Find where the given text appears and provide that cell's center as [x, y] coordinate. 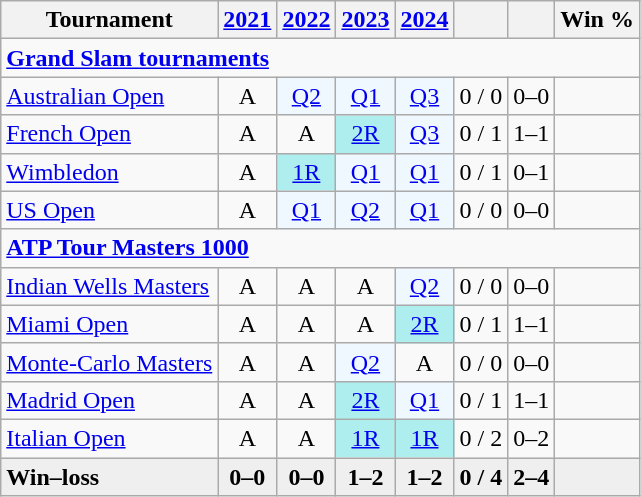
Indian Wells Masters [110, 286]
0 / 2 [481, 438]
0–2 [532, 438]
Wimbledon [110, 172]
2024 [424, 20]
2023 [366, 20]
French Open [110, 134]
Italian Open [110, 438]
Win % [598, 20]
2022 [306, 20]
Grand Slam tournaments [320, 58]
Tournament [110, 20]
0–1 [532, 172]
Win–loss [110, 477]
ATP Tour Masters 1000 [320, 248]
US Open [110, 210]
Madrid Open [110, 400]
Monte-Carlo Masters [110, 362]
Australian Open [110, 96]
2–4 [532, 477]
0 / 4 [481, 477]
2021 [248, 20]
Miami Open [110, 324]
